Detect which cell encompasses the target text, then output its (X, Y) center coordinate. 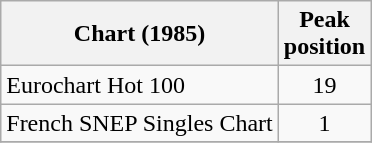
1 (324, 123)
Eurochart Hot 100 (140, 85)
Chart (1985) (140, 34)
French SNEP Singles Chart (140, 123)
Peakposition (324, 34)
19 (324, 85)
